Extract the [x, y] coordinate from the center of the cell holding the provided text.  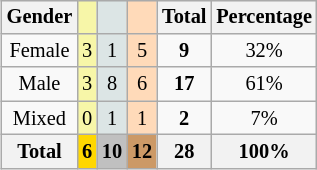
100% [264, 152]
12 [142, 152]
0 [87, 118]
5 [142, 51]
28 [184, 152]
7% [264, 118]
Mixed [40, 118]
Gender [40, 17]
9 [184, 51]
8 [112, 84]
Male [40, 84]
10 [112, 152]
32% [264, 51]
61% [264, 84]
Female [40, 51]
17 [184, 84]
2 [184, 118]
Percentage [264, 17]
